For the text-containing cell, return its midpoint in (X, Y) coordinate format. 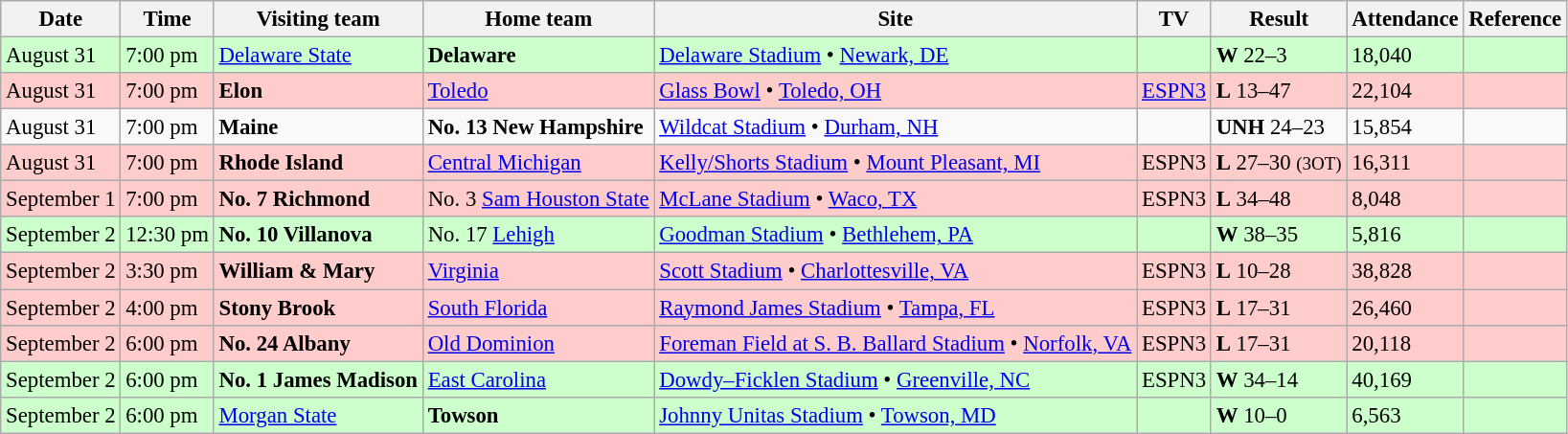
6,563 (1405, 415)
Foreman Field at S. B. Ballard Stadium • Norfolk, VA (896, 343)
Rhode Island (318, 163)
TV (1174, 19)
Kelly/Shorts Stadium • Mount Pleasant, MI (896, 163)
No. 24 Albany (318, 343)
L 34–48 (1279, 199)
No. 17 Lehigh (538, 235)
UNH 24–23 (1279, 127)
Reference (1515, 19)
Site (896, 19)
Virginia (538, 271)
No. 3 Sam Houston State (538, 199)
15,854 (1405, 127)
Time (167, 19)
L 13–47 (1279, 91)
26,460 (1405, 308)
W 34–14 (1279, 379)
No. 13 New Hampshire (538, 127)
16,311 (1405, 163)
Towson (538, 415)
8,048 (1405, 199)
No. 7 Richmond (318, 199)
W 22–3 (1279, 56)
Result (1279, 19)
18,040 (1405, 56)
5,816 (1405, 235)
Date (61, 19)
Dowdy–Ficklen Stadium • Greenville, NC (896, 379)
Attendance (1405, 19)
Delaware State (318, 56)
Visiting team (318, 19)
Wildcat Stadium • Durham, NH (896, 127)
Old Dominion (538, 343)
Stony Brook (318, 308)
L 10–28 (1279, 271)
No. 10 Villanova (318, 235)
South Florida (538, 308)
Delaware Stadium • Newark, DE (896, 56)
East Carolina (538, 379)
Scott Stadium • Charlottesville, VA (896, 271)
No. 1 James Madison (318, 379)
4:00 pm (167, 308)
L 27–30 (3OT) (1279, 163)
Toledo (538, 91)
3:30 pm (167, 271)
12:30 pm (167, 235)
W 38–35 (1279, 235)
22,104 (1405, 91)
September 1 (61, 199)
Maine (318, 127)
Home team (538, 19)
W 10–0 (1279, 415)
40,169 (1405, 379)
Glass Bowl • Toledo, OH (896, 91)
38,828 (1405, 271)
McLane Stadium • Waco, TX (896, 199)
William & Mary (318, 271)
Johnny Unitas Stadium • Towson, MD (896, 415)
Goodman Stadium • Bethlehem, PA (896, 235)
Central Michigan (538, 163)
Raymond James Stadium • Tampa, FL (896, 308)
Elon (318, 91)
Delaware (538, 56)
Morgan State (318, 415)
20,118 (1405, 343)
